Locate the cell with the specified text and output its (x, y) center coordinate. 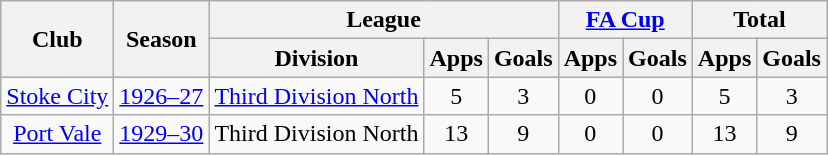
Port Vale (58, 134)
1926–27 (162, 96)
Season (162, 39)
Division (316, 58)
FA Cup (625, 20)
League (384, 20)
Total (759, 20)
Stoke City (58, 96)
1929–30 (162, 134)
Club (58, 39)
